Determine the (X, Y) coordinate at the center of the cell enclosing the given text.  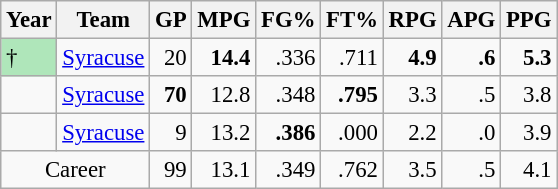
.000 (352, 133)
.6 (472, 58)
.711 (352, 58)
4.9 (412, 58)
GP (171, 20)
PPG (529, 20)
.795 (352, 95)
.0 (472, 133)
3.9 (529, 133)
12.8 (224, 95)
2.2 (412, 133)
.336 (288, 58)
APG (472, 20)
FT% (352, 20)
MPG (224, 20)
13.2 (224, 133)
.349 (288, 170)
.762 (352, 170)
20 (171, 58)
.348 (288, 95)
14.4 (224, 58)
† (29, 58)
Year (29, 20)
Team (104, 20)
3.5 (412, 170)
9 (171, 133)
5.3 (529, 58)
3.8 (529, 95)
FG% (288, 20)
4.1 (529, 170)
.386 (288, 133)
RPG (412, 20)
3.3 (412, 95)
13.1 (224, 170)
99 (171, 170)
70 (171, 95)
Career (76, 170)
